Capture the cell that displays the provided text and extract its [x, y] central coordinate. 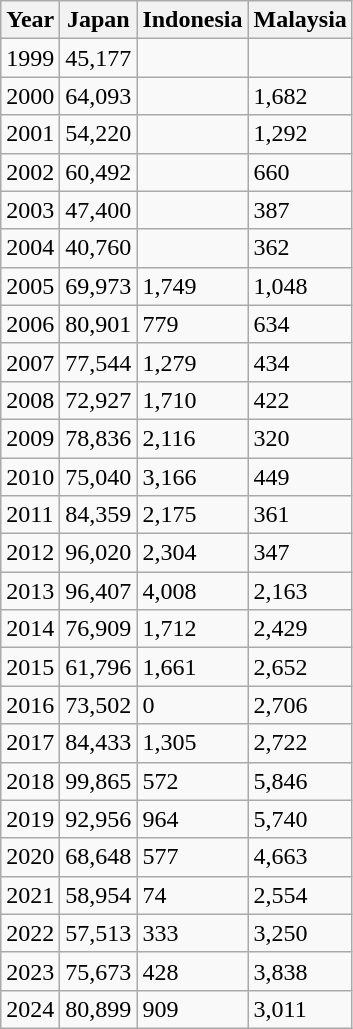
2,163 [300, 591]
92,956 [98, 819]
3,838 [300, 971]
2001 [30, 134]
2024 [30, 1009]
3,166 [192, 477]
2013 [30, 591]
422 [300, 400]
2,304 [192, 553]
2017 [30, 743]
1999 [30, 58]
96,407 [98, 591]
2019 [30, 819]
2021 [30, 895]
634 [300, 324]
361 [300, 515]
76,909 [98, 629]
74 [192, 895]
2005 [30, 286]
1,710 [192, 400]
Indonesia [192, 20]
47,400 [98, 210]
5,740 [300, 819]
2020 [30, 857]
572 [192, 781]
57,513 [98, 933]
1,749 [192, 286]
2008 [30, 400]
2022 [30, 933]
1,279 [192, 362]
2,722 [300, 743]
1,292 [300, 134]
660 [300, 172]
58,954 [98, 895]
2010 [30, 477]
75,673 [98, 971]
2012 [30, 553]
75,040 [98, 477]
64,093 [98, 96]
1,661 [192, 667]
69,973 [98, 286]
68,648 [98, 857]
73,502 [98, 705]
2,652 [300, 667]
779 [192, 324]
Malaysia [300, 20]
Year [30, 20]
964 [192, 819]
96,020 [98, 553]
2,116 [192, 438]
80,899 [98, 1009]
54,220 [98, 134]
3,250 [300, 933]
80,901 [98, 324]
84,359 [98, 515]
333 [192, 933]
77,544 [98, 362]
1,712 [192, 629]
2011 [30, 515]
61,796 [98, 667]
78,836 [98, 438]
0 [192, 705]
99,865 [98, 781]
2002 [30, 172]
5,846 [300, 781]
2018 [30, 781]
2,554 [300, 895]
387 [300, 210]
577 [192, 857]
2006 [30, 324]
Japan [98, 20]
72,927 [98, 400]
909 [192, 1009]
2016 [30, 705]
320 [300, 438]
1,048 [300, 286]
2,429 [300, 629]
347 [300, 553]
2009 [30, 438]
2000 [30, 96]
4,663 [300, 857]
428 [192, 971]
45,177 [98, 58]
1,305 [192, 743]
434 [300, 362]
449 [300, 477]
60,492 [98, 172]
2023 [30, 971]
2,706 [300, 705]
3,011 [300, 1009]
2007 [30, 362]
84,433 [98, 743]
2014 [30, 629]
1,682 [300, 96]
2015 [30, 667]
2004 [30, 248]
40,760 [98, 248]
4,008 [192, 591]
362 [300, 248]
2,175 [192, 515]
2003 [30, 210]
